Pinpoint the cell where the given text exists, returning its [X, Y] midpoint coordinate. 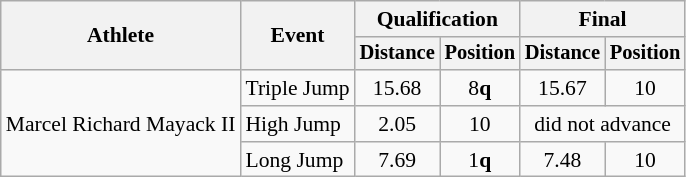
High Jump [297, 124]
15.68 [398, 88]
Event [297, 36]
Final [602, 19]
Marcel Richard Mayack II [121, 124]
8q [480, 88]
Qualification [438, 19]
2.05 [398, 124]
15.67 [562, 88]
did not advance [602, 124]
Athlete [121, 36]
Triple Jump [297, 88]
